Extract the [x, y] coordinate from the center of the cell holding the provided text.  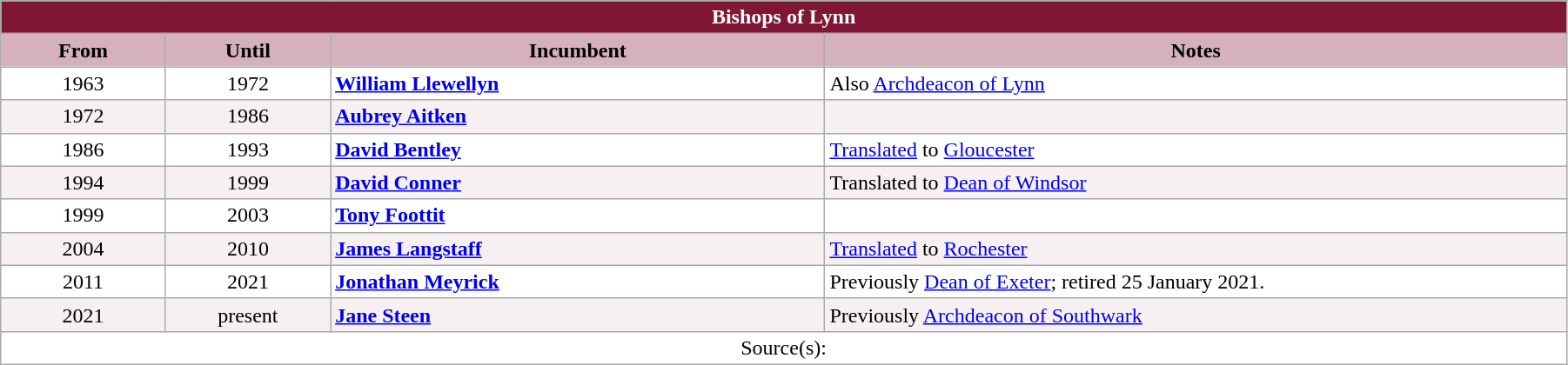
Translated to Dean of Windsor [1196, 182]
Jonathan Meyrick [578, 282]
Bishops of Lynn [784, 17]
Translated to Rochester [1196, 249]
Previously Dean of Exeter; retired 25 January 2021. [1196, 282]
David Conner [578, 182]
Notes [1196, 50]
2011 [84, 282]
Jane Steen [578, 315]
1963 [84, 83]
David Bentley [578, 149]
From [84, 50]
present [247, 315]
James Langstaff [578, 249]
2004 [84, 249]
Translated to Gloucester [1196, 149]
Previously Archdeacon of Southwark [1196, 315]
Source(s): [784, 348]
1993 [247, 149]
Incumbent [578, 50]
Until [247, 50]
Tony Foottit [578, 216]
2003 [247, 216]
Aubrey Aitken [578, 116]
1994 [84, 182]
William Llewellyn [578, 83]
Also Archdeacon of Lynn [1196, 83]
2010 [247, 249]
